Output the (x, y) coordinate of the center of the cell containing the given text.  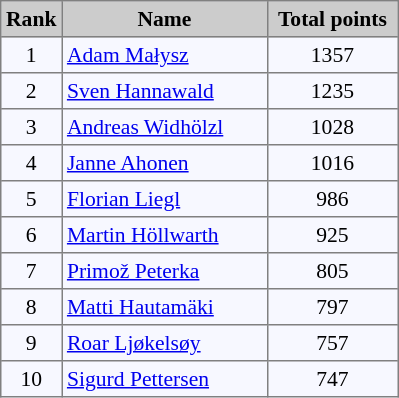
10 (32, 379)
986 (332, 199)
Janne Ahonen (165, 163)
Roar Ljøkelsøy (165, 343)
1016 (332, 163)
Matti Hautamäki (165, 307)
Primož Peterka (165, 271)
9 (32, 343)
Sven Hannawald (165, 91)
757 (332, 343)
Rank (32, 19)
797 (332, 307)
Andreas Widhölzl (165, 127)
Sigurd Pettersen (165, 379)
1028 (332, 127)
1 (32, 55)
4 (32, 163)
Name (165, 19)
Adam Małysz (165, 55)
Total points (332, 19)
805 (332, 271)
Martin Höllwarth (165, 235)
6 (32, 235)
7 (32, 271)
2 (32, 91)
1357 (332, 55)
3 (32, 127)
Florian Liegl (165, 199)
925 (332, 235)
1235 (332, 91)
747 (332, 379)
8 (32, 307)
5 (32, 199)
